From the cell containing the given text, extract its center point as (x, y) coordinate. 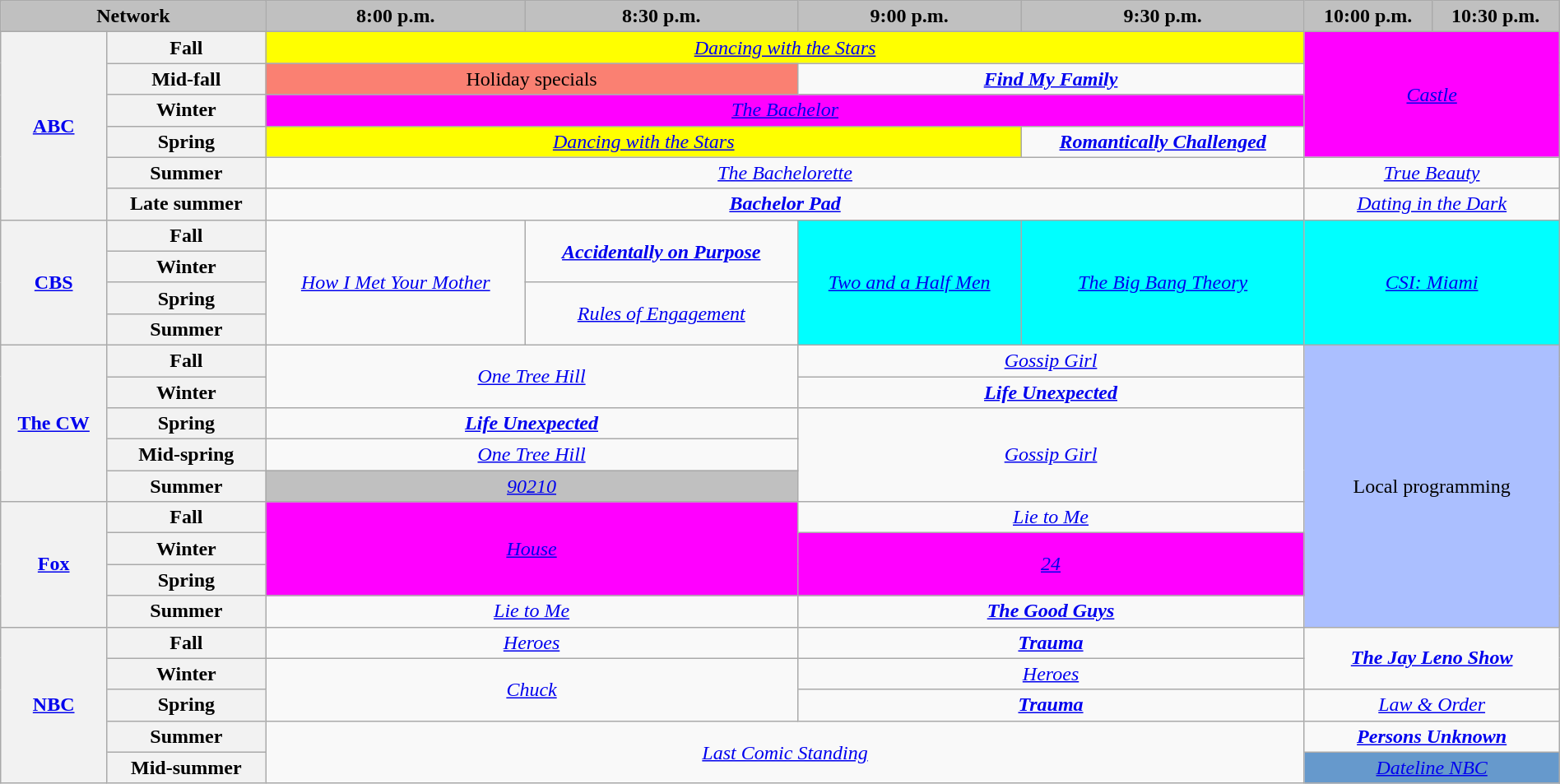
Dateline NBC (1432, 768)
The Bachelorette (785, 173)
The Jay Leno Show (1432, 658)
Accidentally on Purpose (662, 251)
CBS (54, 282)
The Bachelor (785, 110)
9:00 p.m. (909, 16)
House (532, 549)
The Good Guys (1051, 611)
8:00 p.m. (395, 16)
NBC (54, 705)
The Big Bang Theory (1163, 282)
Dating in the Dark (1432, 204)
Chuck (532, 689)
Find My Family (1051, 79)
Two and a Half Men (909, 282)
Romantically Challenged (1163, 141)
How I Met Your Mother (395, 282)
10:30 p.m. (1496, 16)
CSI: Miami (1432, 282)
Mid-spring (186, 455)
10:00 p.m. (1367, 16)
Network (133, 16)
ABC (54, 126)
24 (1051, 564)
Rules of Engagement (662, 313)
Law & Order (1432, 705)
Fox (54, 564)
Castle (1432, 95)
Holiday specials (532, 79)
8:30 p.m. (662, 16)
Persons Unknown (1432, 736)
Mid-summer (186, 768)
Mid-fall (186, 79)
The CW (54, 423)
Bachelor Pad (785, 204)
Last Comic Standing (785, 752)
Late summer (186, 204)
90210 (532, 486)
9:30 p.m. (1163, 16)
Local programming (1432, 485)
True Beauty (1432, 173)
